Determine the [x, y] coordinate at the center of the cell enclosing the given text.  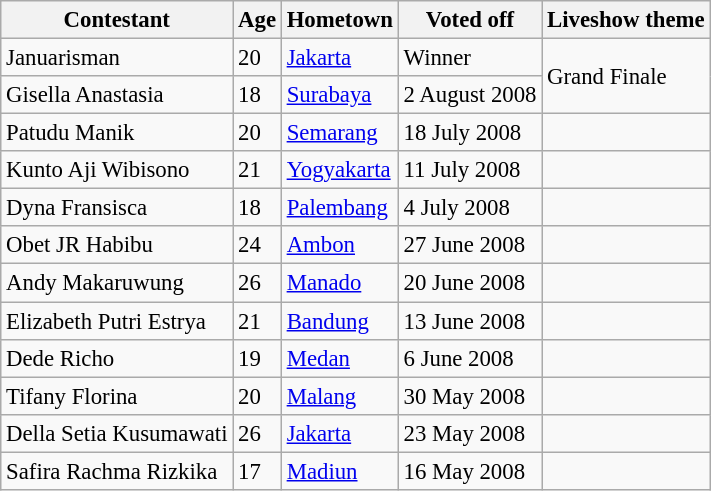
Elizabeth Putri Estrya [117, 321]
18 July 2008 [470, 133]
Malang [340, 396]
Dede Richo [117, 358]
Dyna Fransisca [117, 208]
27 June 2008 [470, 245]
6 June 2008 [470, 358]
Yogyakarta [340, 170]
Ambon [340, 245]
Madiun [340, 471]
Kunto Aji Wibisono [117, 170]
Hometown [340, 20]
Contestant [117, 20]
Della Setia Kusumawati [117, 433]
Safira Rachma Rizkika [117, 471]
Gisella Anastasia [117, 95]
Liveshow theme [626, 20]
16 May 2008 [470, 471]
Palembang [340, 208]
17 [258, 471]
Manado [340, 283]
11 July 2008 [470, 170]
Medan [340, 358]
13 June 2008 [470, 321]
Januarisman [117, 58]
23 May 2008 [470, 433]
Obet JR Habibu [117, 245]
Andy Makaruwung [117, 283]
Age [258, 20]
Patudu Manik [117, 133]
Voted off [470, 20]
20 June 2008 [470, 283]
Semarang [340, 133]
30 May 2008 [470, 396]
Surabaya [340, 95]
Grand Finale [626, 76]
19 [258, 358]
24 [258, 245]
Winner [470, 58]
Tifany Florina [117, 396]
Bandung [340, 321]
4 July 2008 [470, 208]
2 August 2008 [470, 95]
